Locate the cell with the specified text and output its (X, Y) center coordinate. 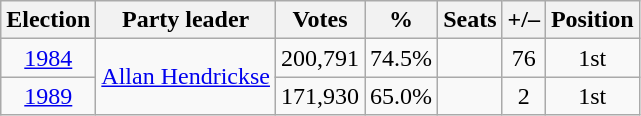
65.0% (402, 96)
171,930 (320, 96)
Allan Hendrickse (186, 77)
+/– (524, 20)
74.5% (402, 58)
Party leader (186, 20)
1984 (48, 58)
1989 (48, 96)
Seats (470, 20)
Votes (320, 20)
76 (524, 58)
2 (524, 96)
Position (592, 20)
% (402, 20)
Election (48, 20)
200,791 (320, 58)
